Determine the (x, y) coordinate at the center of the cell enclosing the given text.  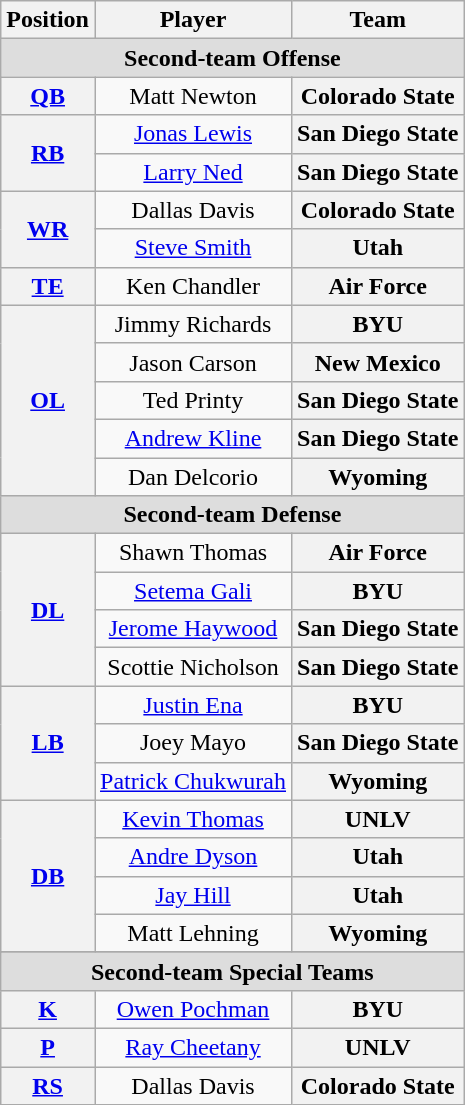
Second-team Special Teams (232, 971)
Andre Dyson (192, 857)
New Mexico (378, 362)
Player (192, 20)
Joey Mayo (192, 743)
Ted Printy (192, 400)
Jay Hill (192, 895)
QB (48, 96)
Jason Carson (192, 362)
Ray Cheetany (192, 1047)
Jimmy Richards (192, 324)
RS (48, 1085)
Dan Delcorio (192, 477)
OL (48, 400)
Kevin Thomas (192, 819)
Ken Chandler (192, 286)
Team (378, 20)
Owen Pochman (192, 1009)
Jonas Lewis (192, 134)
TE (48, 286)
Steve Smith (192, 248)
Patrick Chukwurah (192, 781)
Matt Newton (192, 96)
Larry Ned (192, 172)
Shawn Thomas (192, 553)
Justin Ena (192, 705)
DL (48, 610)
Scottie Nicholson (192, 667)
Matt Lehning (192, 933)
K (48, 1009)
WR (48, 229)
RB (48, 153)
Second-team Defense (232, 515)
DB (48, 876)
Setema Gali (192, 591)
LB (48, 743)
Jerome Haywood (192, 629)
P (48, 1047)
Second-team Offense (232, 58)
Position (48, 20)
Andrew Kline (192, 438)
